Output the [X, Y] coordinate of the center of the cell containing the given text.  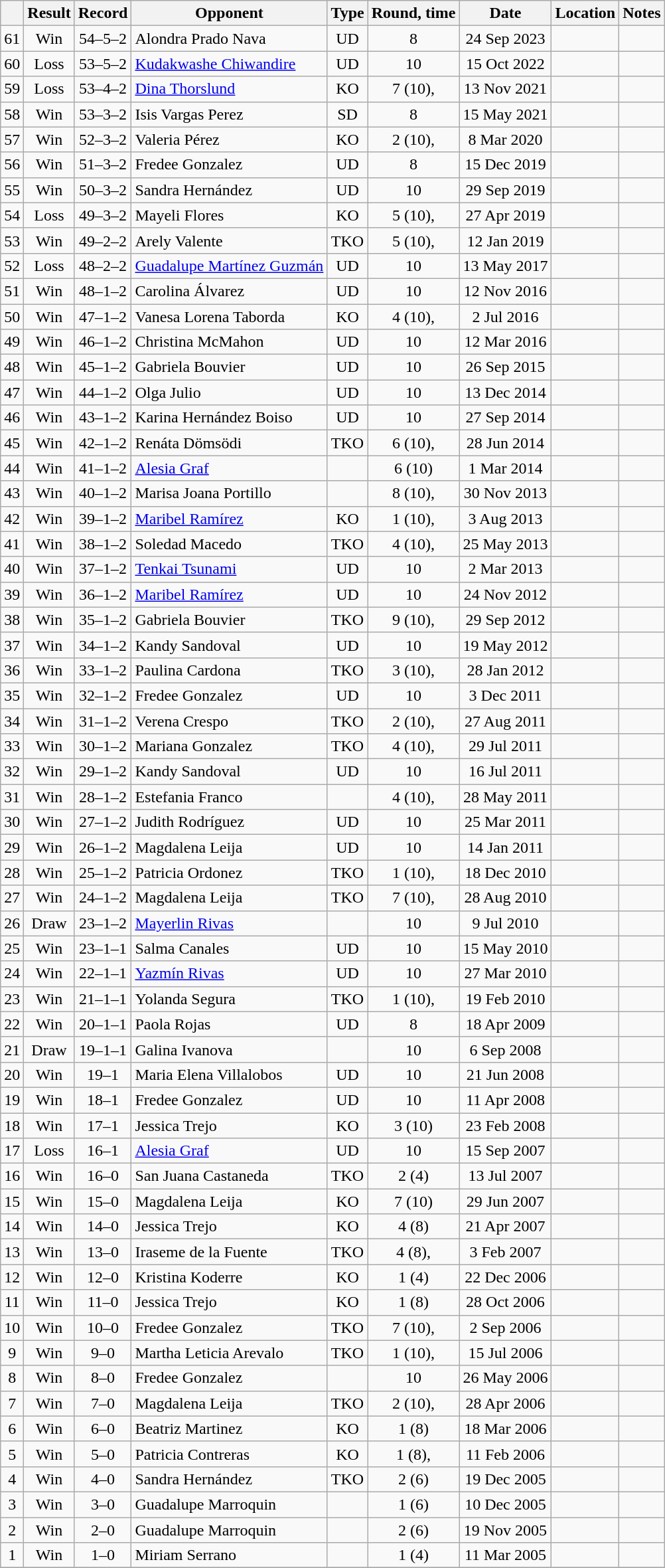
Mariana Gonzalez [230, 746]
56 [12, 165]
2 [12, 1529]
Marisa Joana Portillo [230, 493]
16 [12, 1176]
33 [12, 746]
Estefania Franco [230, 797]
22–1–1 [103, 974]
San Juana Castaneda [230, 1176]
25 [12, 948]
38–1–2 [103, 544]
21 Apr 2007 [506, 1227]
13 [12, 1252]
Record [103, 13]
32 [12, 772]
13 Nov 2021 [506, 89]
Isis Vargas Perez [230, 114]
2 (4) [413, 1176]
37 [12, 645]
15 [12, 1201]
27 Sep 2014 [506, 418]
Kudakwashe Chiwandire [230, 64]
Vanesa Lorena Taborda [230, 317]
17 [12, 1151]
27 Aug 2011 [506, 721]
Patricia Contreras [230, 1454]
28 Jan 2012 [506, 670]
45–1–2 [103, 367]
6–0 [103, 1429]
45 [12, 443]
29 Jul 2011 [506, 746]
21–1–1 [103, 999]
3 [12, 1504]
28 [12, 873]
Arely Valente [230, 240]
36–1–2 [103, 594]
15 Dec 2019 [506, 165]
31–1–2 [103, 721]
47–1–2 [103, 317]
3 (10), [413, 670]
15–0 [103, 1201]
23 Feb 2008 [506, 1126]
23 [12, 999]
34–1–2 [103, 645]
1 (6) [413, 1504]
16–1 [103, 1151]
Yazmín Rivas [230, 974]
19 Dec 2005 [506, 1479]
26 [12, 923]
28 Apr 2006 [506, 1403]
Soledad Macedo [230, 544]
12 Nov 2016 [506, 291]
15 Jul 2006 [506, 1353]
Miriam Serrano [230, 1555]
55 [12, 190]
43 [12, 493]
49–2–2 [103, 240]
24 Sep 2023 [506, 39]
27 Apr 2019 [506, 215]
12 [12, 1277]
26 Sep 2015 [506, 367]
37–1–2 [103, 569]
51–3–2 [103, 165]
16–0 [103, 1176]
28–1–2 [103, 797]
48–1–2 [103, 291]
2 Sep 2006 [506, 1328]
26–1–2 [103, 847]
25 May 2013 [506, 544]
29–1–2 [103, 772]
6 (10), [413, 443]
4–0 [103, 1479]
13–0 [103, 1252]
15 May 2010 [506, 948]
24 Nov 2012 [506, 594]
50 [12, 317]
Yolanda Segura [230, 999]
11 Mar 2005 [506, 1555]
29 Sep 2019 [506, 190]
Paola Rojas [230, 1024]
18 Apr 2009 [506, 1024]
10 Dec 2005 [506, 1504]
5–0 [103, 1454]
42 [12, 519]
44–1–2 [103, 392]
12–0 [103, 1277]
29 Jun 2007 [506, 1201]
39–1–2 [103, 519]
42–1–2 [103, 443]
19 May 2012 [506, 645]
Result [49, 13]
16 Jul 2011 [506, 772]
Martha Leticia Arevalo [230, 1353]
49–3–2 [103, 215]
46 [12, 418]
13 Jul 2007 [506, 1176]
22 [12, 1024]
SD [348, 114]
7 [12, 1403]
Judith Rodríguez [230, 822]
4 (8) [413, 1227]
8 (10), [413, 493]
14 Jan 2011 [506, 847]
35 [12, 695]
21 Jun 2008 [506, 1075]
18 Dec 2010 [506, 873]
Location [585, 13]
53–3–2 [103, 114]
24 [12, 974]
1–0 [103, 1555]
Olga Julio [230, 392]
27–1–2 [103, 822]
1 (8), [413, 1454]
2–0 [103, 1529]
4 [12, 1479]
1 [12, 1555]
9–0 [103, 1353]
Beatriz Martinez [230, 1429]
11 Apr 2008 [506, 1100]
8 Mar 2020 [506, 139]
18–1 [103, 1100]
17–1 [103, 1126]
3–0 [103, 1504]
9 (10), [413, 620]
33–1–2 [103, 670]
3 Feb 2007 [506, 1252]
4 (8), [413, 1252]
Maria Elena Villalobos [230, 1075]
14–0 [103, 1227]
9 [12, 1353]
23–1–2 [103, 923]
53 [12, 240]
21 [12, 1049]
39 [12, 594]
8–0 [103, 1378]
2 Jul 2016 [506, 317]
52–3–2 [103, 139]
11 [12, 1302]
Tenkai Tsunami [230, 569]
29 Sep 2012 [506, 620]
Mayerlin Rivas [230, 923]
41–1–2 [103, 468]
Round, time [413, 13]
57 [12, 139]
23–1–1 [103, 948]
19 Feb 2010 [506, 999]
53–4–2 [103, 89]
Salma Canales [230, 948]
51 [12, 291]
Iraseme de la Fuente [230, 1252]
6 (10) [413, 468]
59 [12, 89]
20 [12, 1075]
28 Jun 2014 [506, 443]
32–1–2 [103, 695]
46–1–2 [103, 342]
47 [12, 392]
Renáta Dömsödi [230, 443]
5 [12, 1454]
3 Dec 2011 [506, 695]
Verena Crespo [230, 721]
11–0 [103, 1302]
20–1–1 [103, 1024]
38 [12, 620]
28 May 2011 [506, 797]
60 [12, 64]
40 [12, 569]
13 May 2017 [506, 266]
43–1–2 [103, 418]
35–1–2 [103, 620]
13 Dec 2014 [506, 392]
31 [12, 797]
Date [506, 13]
52 [12, 266]
Dina Thorslund [230, 89]
48–2–2 [103, 266]
3 Aug 2013 [506, 519]
27 [12, 898]
11 Feb 2006 [506, 1454]
Valeria Pérez [230, 139]
Opponent [230, 13]
Guadalupe Martínez Guzmán [230, 266]
54–5–2 [103, 39]
12 Jan 2019 [506, 240]
Patricia Ordonez [230, 873]
29 [12, 847]
48 [12, 367]
7–0 [103, 1403]
22 Dec 2006 [506, 1277]
6 [12, 1429]
58 [12, 114]
7 (10) [413, 1201]
24–1–2 [103, 898]
9 Jul 2010 [506, 923]
44 [12, 468]
Notes [642, 13]
53–5–2 [103, 64]
Alondra Prado Nava [230, 39]
Carolina Álvarez [230, 291]
3 (10) [413, 1126]
12 Mar 2016 [506, 342]
49 [12, 342]
28 Aug 2010 [506, 898]
6 Sep 2008 [506, 1049]
18 [12, 1126]
15 May 2021 [506, 114]
1 Mar 2014 [506, 468]
30–1–2 [103, 746]
18 Mar 2006 [506, 1429]
19 [12, 1100]
Karina Hernández Boiso [230, 418]
15 Sep 2007 [506, 1151]
26 May 2006 [506, 1378]
28 Oct 2006 [506, 1302]
30 Nov 2013 [506, 493]
34 [12, 721]
19–1–1 [103, 1049]
14 [12, 1227]
15 Oct 2022 [506, 64]
36 [12, 670]
50–3–2 [103, 190]
2 Mar 2013 [506, 569]
Mayeli Flores [230, 215]
40–1–2 [103, 493]
Paulina Cardona [230, 670]
54 [12, 215]
Galina Ivanova [230, 1049]
41 [12, 544]
19 Nov 2005 [506, 1529]
61 [12, 39]
Type [348, 13]
Kristina Koderre [230, 1277]
10–0 [103, 1328]
25–1–2 [103, 873]
27 Mar 2010 [506, 974]
19–1 [103, 1075]
Christina McMahon [230, 342]
30 [12, 822]
25 Mar 2011 [506, 822]
